Find where the given text appears and provide that cell's center as (x, y) coordinate. 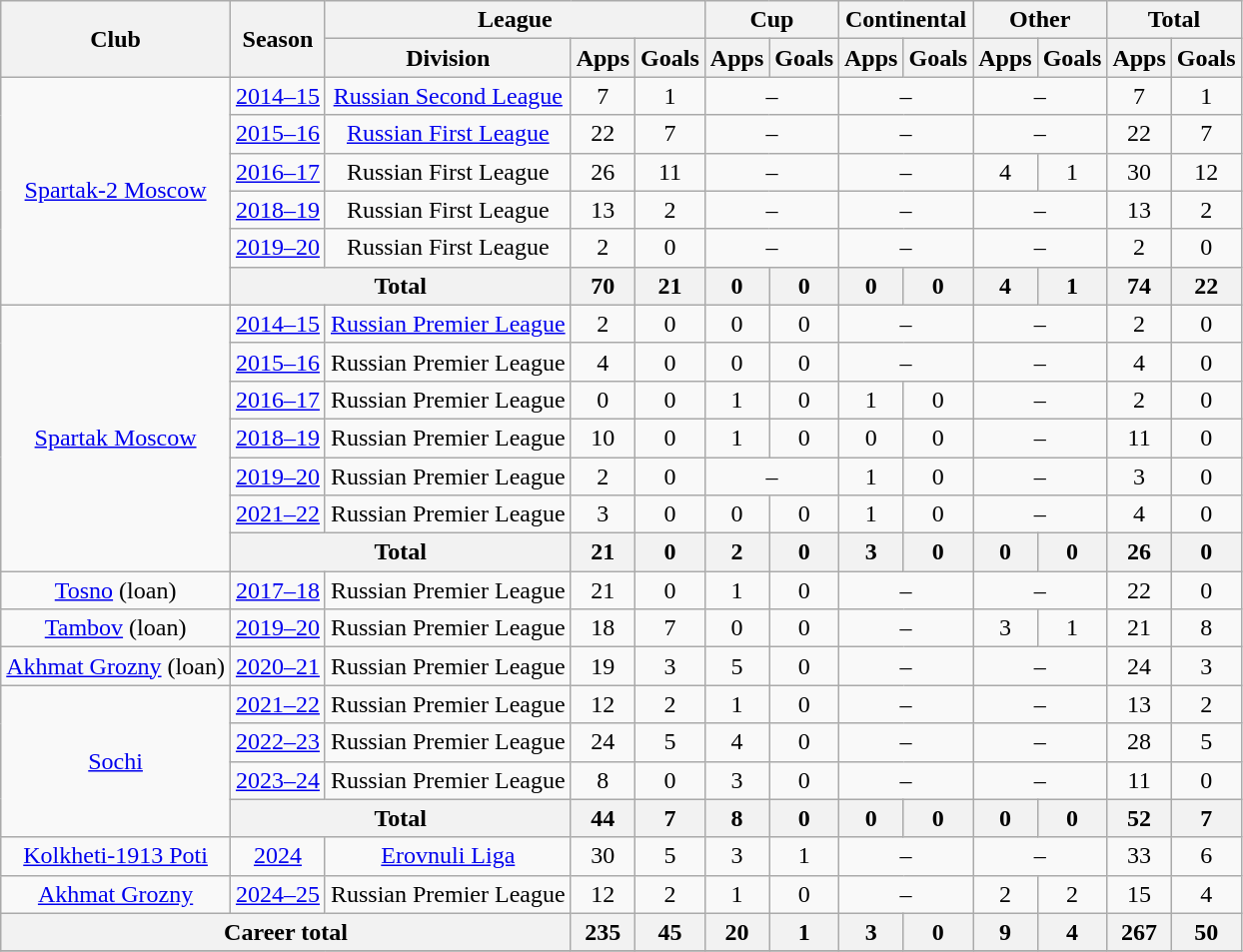
Cup (771, 20)
70 (603, 286)
Spartak-2 Moscow (116, 191)
2020–21 (278, 666)
267 (1139, 932)
Club (116, 39)
2022–23 (278, 742)
28 (1139, 742)
League (515, 20)
19 (603, 666)
Russian Second League (448, 96)
Erovnuli Liga (448, 856)
2024 (278, 856)
2023–24 (278, 780)
52 (1139, 818)
33 (1139, 856)
50 (1206, 932)
Akhmat Grozny (116, 894)
20 (736, 932)
Division (448, 58)
Tosno (loan) (116, 590)
45 (670, 932)
Continental (906, 20)
2024–25 (278, 894)
Tambov (loan) (116, 628)
Akhmat Grozny (loan) (116, 666)
235 (603, 932)
10 (603, 438)
Spartak Moscow (116, 438)
Season (278, 39)
Career total (286, 932)
18 (603, 628)
Other (1040, 20)
74 (1139, 286)
Sochi (116, 761)
44 (603, 818)
Kolkheti-1913 Poti (116, 856)
6 (1206, 856)
15 (1139, 894)
2017–18 (278, 590)
9 (1005, 932)
